Return the [x, y] coordinate for the center point of the cell that contains the specified text.  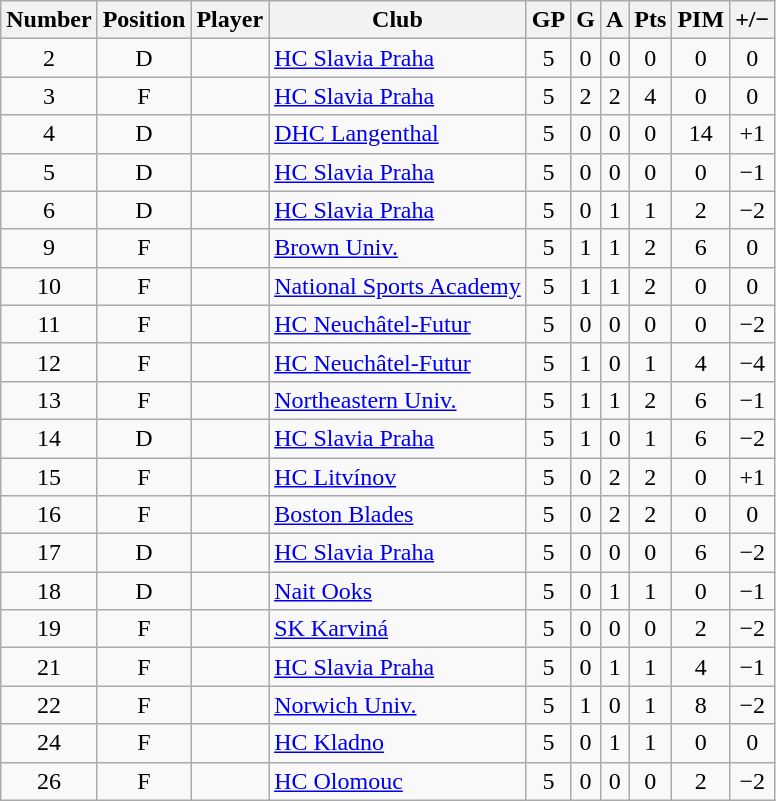
GP [548, 20]
Club [398, 20]
9 [49, 248]
HC Kladno [398, 743]
National Sports Academy [398, 286]
26 [49, 781]
22 [49, 705]
DHC Langenthal [398, 134]
Pts [650, 20]
G [586, 20]
16 [49, 515]
11 [49, 324]
Norwich Univ. [398, 705]
24 [49, 743]
Northeastern Univ. [398, 400]
SK Karviná [398, 629]
Nait Ooks [398, 591]
Brown Univ. [398, 248]
17 [49, 553]
18 [49, 591]
HC Olomouc [398, 781]
19 [49, 629]
A [614, 20]
10 [49, 286]
21 [49, 667]
HC Litvínov [398, 477]
3 [49, 96]
15 [49, 477]
PIM [701, 20]
8 [701, 705]
Number [49, 20]
Player [230, 20]
+/− [752, 20]
12 [49, 362]
Position [144, 20]
−4 [752, 362]
Boston Blades [398, 515]
13 [49, 400]
